Find where the given text appears and provide that cell's center as (X, Y) coordinate. 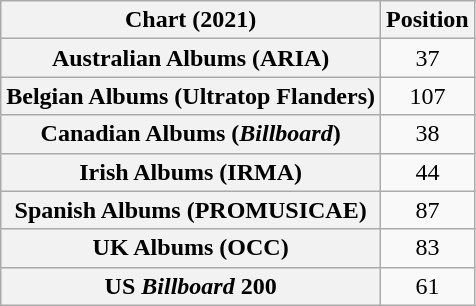
Position (428, 20)
Spanish Albums (PROMUSICAE) (191, 210)
Belgian Albums (Ultratop Flanders) (191, 96)
US Billboard 200 (191, 286)
107 (428, 96)
44 (428, 172)
UK Albums (OCC) (191, 248)
Chart (2021) (191, 20)
87 (428, 210)
Australian Albums (ARIA) (191, 58)
Canadian Albums (Billboard) (191, 134)
37 (428, 58)
83 (428, 248)
Irish Albums (IRMA) (191, 172)
38 (428, 134)
61 (428, 286)
